Identify which cell holds the provided text, then report its (x, y) central coordinate. 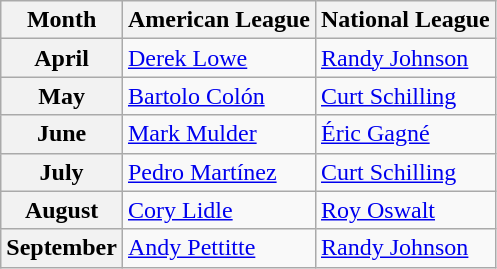
May (62, 96)
June (62, 134)
Bartolo Colón (218, 96)
Pedro Martínez (218, 172)
July (62, 172)
American League (218, 20)
Andy Pettitte (218, 248)
Roy Oswalt (405, 210)
August (62, 210)
April (62, 58)
Cory Lidle (218, 210)
Éric Gagné (405, 134)
National League (405, 20)
Month (62, 20)
September (62, 248)
Derek Lowe (218, 58)
Mark Mulder (218, 134)
